Provide the (x, y) coordinate of the cell's center where the given text is located.  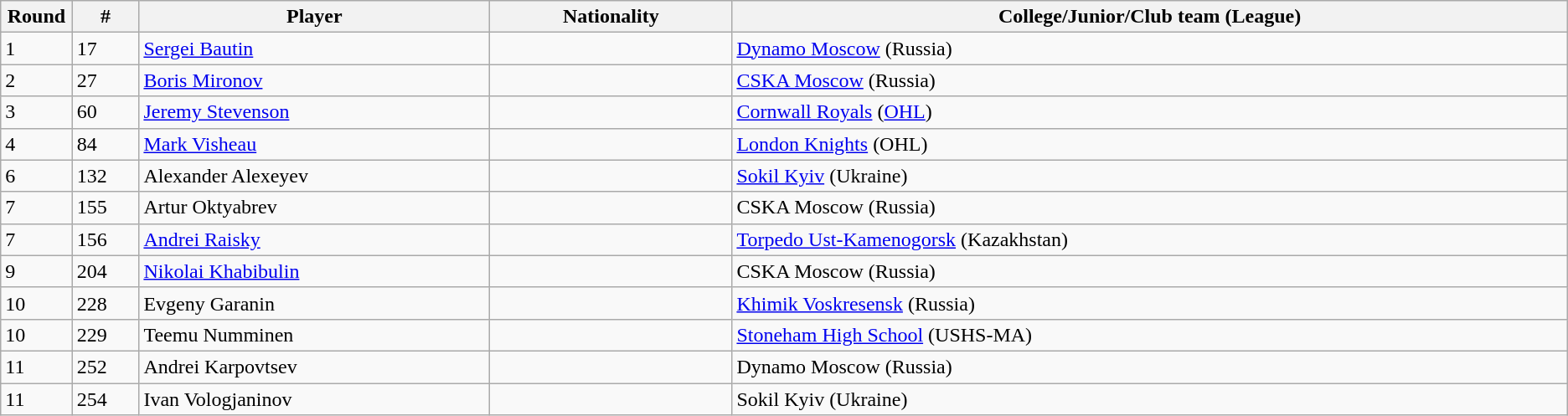
204 (106, 271)
Nationality (611, 17)
Player (315, 17)
3 (37, 112)
254 (106, 399)
2 (37, 80)
9 (37, 271)
60 (106, 112)
Torpedo Ust-Kamenogorsk (Kazakhstan) (1149, 239)
Stoneham High School (USHS-MA) (1149, 335)
Khimik Voskresensk (Russia) (1149, 303)
Cornwall Royals (OHL) (1149, 112)
228 (106, 303)
Nikolai Khabibulin (315, 271)
132 (106, 176)
Evgeny Garanin (315, 303)
Sergei Bautin (315, 49)
4 (37, 144)
# (106, 17)
229 (106, 335)
Andrei Karpovtsev (315, 367)
Boris Mironov (315, 80)
27 (106, 80)
1 (37, 49)
Jeremy Stevenson (315, 112)
Round (37, 17)
156 (106, 239)
Andrei Raisky (315, 239)
Alexander Alexeyev (315, 176)
Ivan Vologjaninov (315, 399)
252 (106, 367)
College/Junior/Club team (League) (1149, 17)
Mark Visheau (315, 144)
84 (106, 144)
Artur Oktyabrev (315, 208)
Teemu Numminen (315, 335)
6 (37, 176)
London Knights (OHL) (1149, 144)
155 (106, 208)
17 (106, 49)
